Locate the cell with the specified text and output its (x, y) center coordinate. 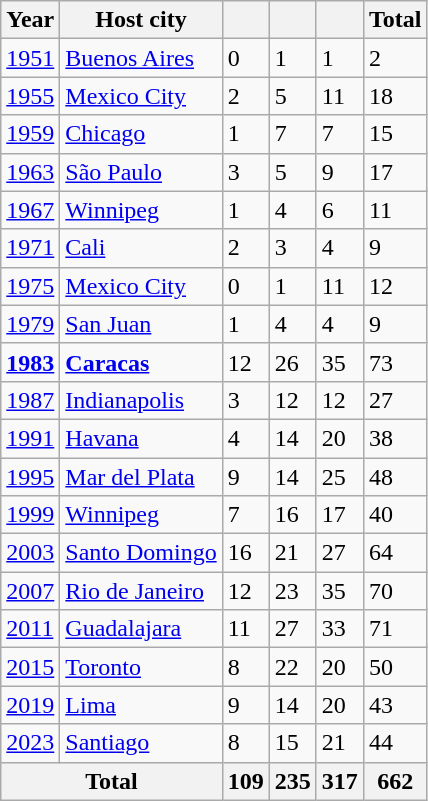
2019 (30, 705)
26 (292, 362)
Rio de Janeiro (141, 591)
1999 (30, 515)
109 (246, 781)
Buenos Aires (141, 58)
Santo Domingo (141, 553)
2007 (30, 591)
1991 (30, 438)
1995 (30, 477)
1987 (30, 400)
22 (292, 667)
1975 (30, 286)
Lima (141, 705)
1971 (30, 248)
33 (340, 629)
73 (395, 362)
2003 (30, 553)
Cali (141, 248)
38 (395, 438)
2015 (30, 667)
235 (292, 781)
Indianapolis (141, 400)
18 (395, 96)
Host city (141, 20)
43 (395, 705)
2011 (30, 629)
San Juan (141, 324)
1955 (30, 96)
48 (395, 477)
50 (395, 667)
1959 (30, 134)
317 (340, 781)
Chicago (141, 134)
Havana (141, 438)
44 (395, 743)
2023 (30, 743)
São Paulo (141, 172)
25 (340, 477)
Mar del Plata (141, 477)
1951 (30, 58)
Toronto (141, 667)
1983 (30, 362)
1967 (30, 210)
1963 (30, 172)
23 (292, 591)
70 (395, 591)
Guadalajara (141, 629)
Year (30, 20)
64 (395, 553)
6 (340, 210)
71 (395, 629)
40 (395, 515)
662 (395, 781)
Santiago (141, 743)
Caracas (141, 362)
1979 (30, 324)
